Detect which cell encompasses the target text, then output its [X, Y] center coordinate. 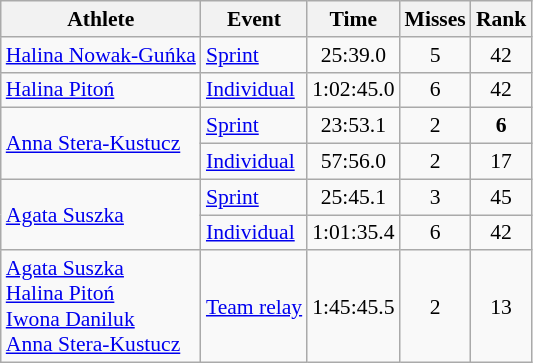
Agata SuszkaHalina PitońIwona DanilukAnna Stera-Kustucz [101, 307]
Event [254, 19]
23:53.1 [353, 126]
Athlete [101, 19]
3 [436, 197]
57:56.0 [353, 162]
Halina Nowak-Guńka [101, 55]
Time [353, 19]
17 [502, 162]
Halina Pitoń [101, 90]
1:01:35.4 [353, 233]
Team relay [254, 307]
25:45.1 [353, 197]
1:02:45.0 [353, 90]
Anna Stera-Kustucz [101, 144]
13 [502, 307]
45 [502, 197]
1:45:45.5 [353, 307]
Rank [502, 19]
25:39.0 [353, 55]
Agata Suszka [101, 214]
5 [436, 55]
Misses [436, 19]
